Find where the given text appears and provide that cell's center as [X, Y] coordinate. 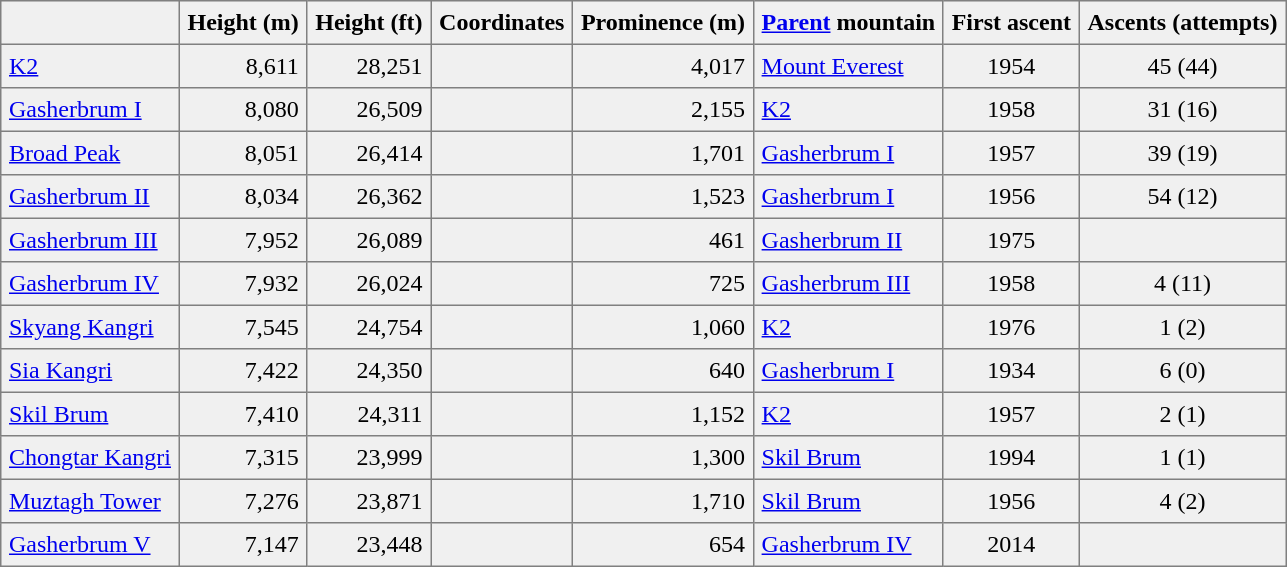
26,414 [369, 153]
45 (44) [1182, 66]
24,311 [369, 414]
640 [664, 371]
7,147 [243, 545]
1 (1) [1182, 458]
8,051 [243, 153]
8,034 [243, 197]
1,710 [664, 501]
654 [664, 545]
23,999 [369, 458]
1994 [1011, 458]
39 (19) [1182, 153]
28,251 [369, 66]
Chongtar Kangri [90, 458]
24,350 [369, 371]
Parent mountain [848, 23]
1 (2) [1182, 327]
7,410 [243, 414]
Sia Kangri [90, 371]
23,448 [369, 545]
1976 [1011, 327]
1,152 [664, 414]
Mount Everest [848, 66]
2 (1) [1182, 414]
461 [664, 240]
Coordinates [502, 23]
24,754 [369, 327]
2014 [1011, 545]
26,089 [369, 240]
Muztagh Tower [90, 501]
31 (16) [1182, 110]
Skyang Kangri [90, 327]
1,523 [664, 197]
1975 [1011, 240]
2,155 [664, 110]
1,701 [664, 153]
7,276 [243, 501]
Prominence (m) [664, 23]
1,060 [664, 327]
6 (0) [1182, 371]
7,422 [243, 371]
Height (ft) [369, 23]
23,871 [369, 501]
725 [664, 284]
First ascent [1011, 23]
Broad Peak [90, 153]
1954 [1011, 66]
26,509 [369, 110]
Height (m) [243, 23]
8,080 [243, 110]
7,315 [243, 458]
1,300 [664, 458]
4 (2) [1182, 501]
Ascents (attempts) [1182, 23]
54 (12) [1182, 197]
7,545 [243, 327]
7,932 [243, 284]
Gasherbrum V [90, 545]
1934 [1011, 371]
8,611 [243, 66]
7,952 [243, 240]
4 (11) [1182, 284]
26,024 [369, 284]
26,362 [369, 197]
4,017 [664, 66]
